Capture the cell that displays the provided text and extract its [x, y] central coordinate. 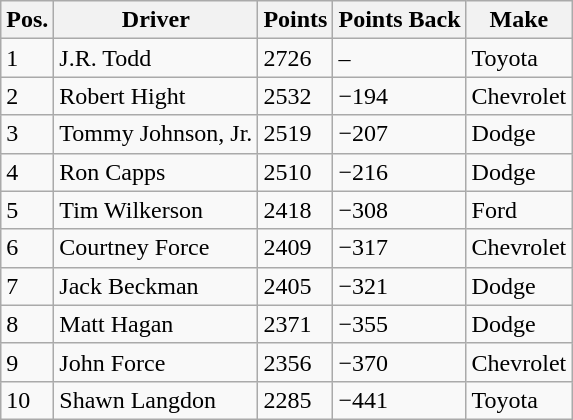
Pos. [28, 20]
−194 [400, 96]
3 [28, 134]
8 [28, 324]
– [400, 58]
John Force [156, 362]
10 [28, 400]
2371 [296, 324]
2519 [296, 134]
Matt Hagan [156, 324]
6 [28, 248]
9 [28, 362]
−216 [400, 172]
J.R. Todd [156, 58]
−317 [400, 248]
Make [519, 20]
4 [28, 172]
Tim Wilkerson [156, 210]
−355 [400, 324]
2532 [296, 96]
Courtney Force [156, 248]
Ron Capps [156, 172]
−370 [400, 362]
Robert Hight [156, 96]
−308 [400, 210]
Driver [156, 20]
1 [28, 58]
5 [28, 210]
2 [28, 96]
−321 [400, 286]
2405 [296, 286]
2285 [296, 400]
7 [28, 286]
−441 [400, 400]
Shawn Langdon [156, 400]
2726 [296, 58]
2356 [296, 362]
Jack Beckman [156, 286]
Tommy Johnson, Jr. [156, 134]
2409 [296, 248]
Points Back [400, 20]
Points [296, 20]
−207 [400, 134]
2510 [296, 172]
Ford [519, 210]
2418 [296, 210]
